Output the (X, Y) coordinate of the center of the cell containing the given text.  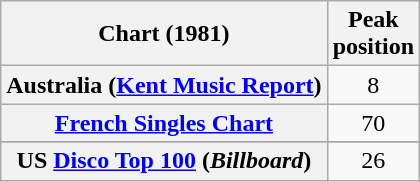
French Singles Chart (164, 123)
8 (373, 85)
70 (373, 123)
Peakposition (373, 34)
Chart (1981) (164, 34)
US Disco Top 100 (Billboard) (164, 161)
26 (373, 161)
Australia (Kent Music Report) (164, 85)
